Capture the cell that displays the provided text and extract its (x, y) central coordinate. 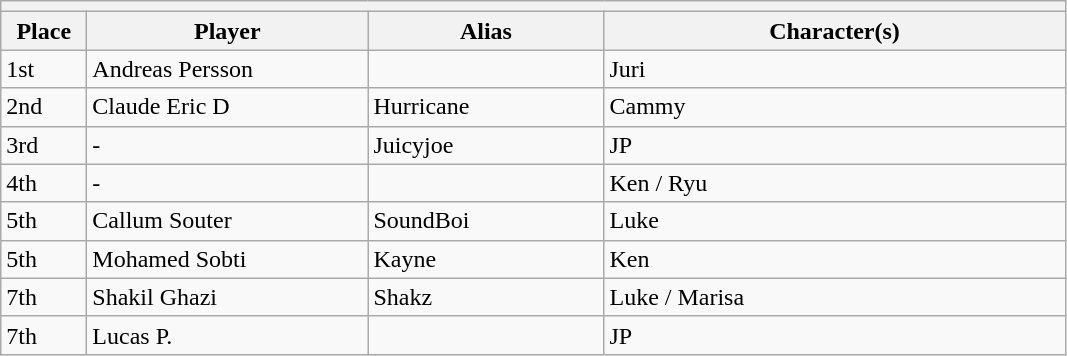
Cammy (834, 107)
Alias (486, 31)
Character(s) (834, 31)
Luke / Marisa (834, 297)
1st (44, 69)
Kayne (486, 259)
Juicyjoe (486, 145)
Callum Souter (228, 221)
Player (228, 31)
Luke (834, 221)
Lucas P. (228, 335)
3rd (44, 145)
Shakz (486, 297)
Claude Eric D (228, 107)
Hurricane (486, 107)
Andreas Persson (228, 69)
Juri (834, 69)
Ken / Ryu (834, 183)
Shakil Ghazi (228, 297)
4th (44, 183)
Ken (834, 259)
Mohamed Sobti (228, 259)
Place (44, 31)
2nd (44, 107)
SoundBoi (486, 221)
